For the text-containing cell, return its midpoint in [x, y] coordinate format. 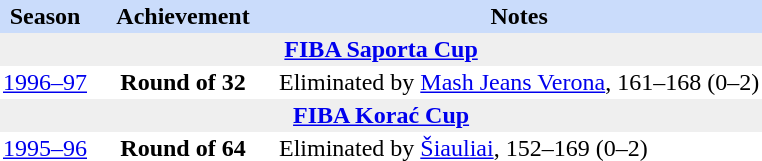
Round of 32 [183, 82]
Achievement [183, 16]
Notes [519, 16]
FIBA Korać Cup [381, 116]
1996–97 [45, 82]
FIBA Saporta Cup [381, 50]
Season [45, 16]
Eliminated by Mash Jeans Verona, 161–168 (0–2) [519, 82]
